Identify which cell holds the provided text, then report its (X, Y) central coordinate. 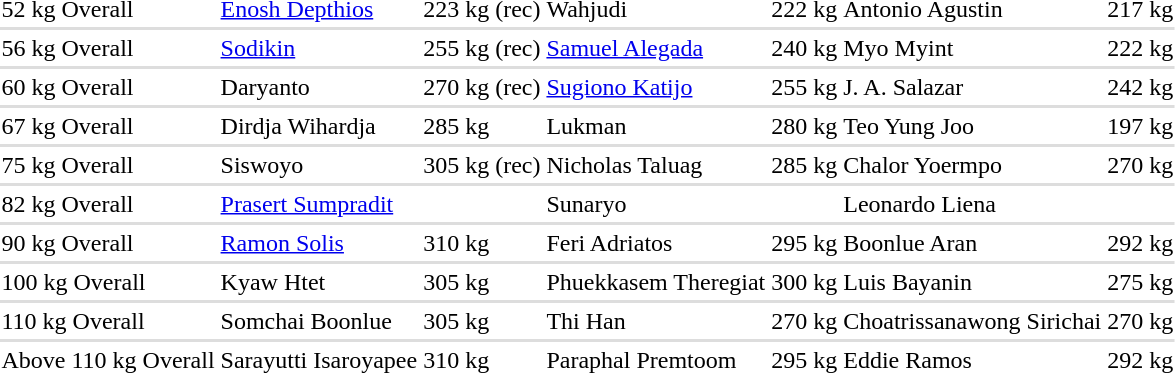
222 kg (1140, 48)
275 kg (1140, 282)
Teo Yung Joo (972, 126)
242 kg (1140, 87)
Dirdja Wihardja (319, 126)
Kyaw Htet (319, 282)
Sodikin (319, 48)
60 kg Overall (108, 87)
300 kg (804, 282)
Luis Bayanin (972, 282)
110 kg Overall (108, 321)
Sugiono Katijo (656, 87)
310 kg (482, 243)
67 kg Overall (108, 126)
Somchai Boonlue (319, 321)
Prasert Sumpradit (319, 204)
240 kg (804, 48)
Sunaryo (656, 204)
Phuekkasem Theregiat (656, 282)
Ramon Solis (319, 243)
100 kg Overall (108, 282)
Daryanto (319, 87)
56 kg Overall (108, 48)
292 kg (1140, 243)
295 kg (804, 243)
Myo Myint (972, 48)
Nicholas Taluag (656, 165)
Choatrissanawong Sirichai (972, 321)
305 kg (rec) (482, 165)
Feri Adriatos (656, 243)
90 kg Overall (108, 243)
197 kg (1140, 126)
Chalor Yoermpo (972, 165)
Leonardo Liena (972, 204)
280 kg (804, 126)
J. A. Salazar (972, 87)
75 kg Overall (108, 165)
255 kg (804, 87)
255 kg (rec) (482, 48)
270 kg (rec) (482, 87)
Boonlue Aran (972, 243)
Siswoyo (319, 165)
Samuel Alegada (656, 48)
Lukman (656, 126)
82 kg Overall (108, 204)
Thi Han (656, 321)
